Return the [X, Y] coordinate for the center point of the cell that contains the specified text.  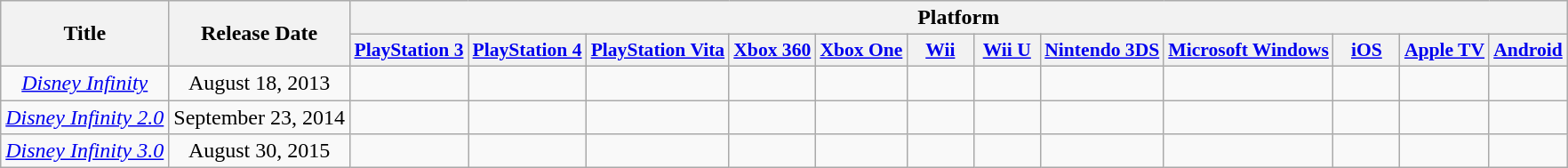
Disney Infinity 2.0 [85, 116]
iOS [1367, 51]
August 18, 2013 [260, 83]
PlayStation 3 [409, 51]
Title [85, 34]
PlayStation Vita [658, 51]
Disney Infinity 3.0 [85, 151]
Wii [940, 51]
Android [1528, 51]
September 23, 2014 [260, 116]
August 30, 2015 [260, 151]
Nintendo 3DS [1102, 51]
Apple TV [1444, 51]
Xbox 360 [772, 51]
Microsoft Windows [1248, 51]
Xbox One [860, 51]
Wii U [1006, 51]
Release Date [260, 34]
PlayStation 4 [528, 51]
Platform [958, 18]
Disney Infinity [85, 83]
